Locate the cell with the specified text and output its (X, Y) center coordinate. 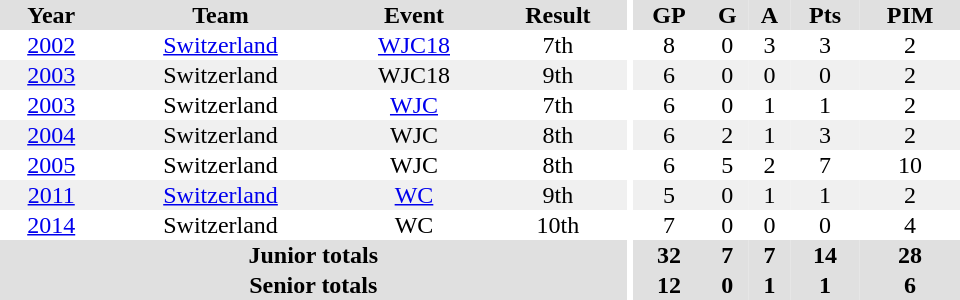
10th (558, 225)
Event (414, 15)
PIM (910, 15)
GP (670, 15)
2011 (51, 195)
28 (910, 255)
14 (825, 255)
Team (220, 15)
A (770, 15)
Pts (825, 15)
32 (670, 255)
10 (910, 165)
2002 (51, 45)
2004 (51, 135)
Year (51, 15)
Junior totals (314, 255)
12 (670, 285)
4 (910, 225)
8 (670, 45)
2014 (51, 225)
Result (558, 15)
Senior totals (314, 285)
G (728, 15)
2005 (51, 165)
